Return (x, y) of the center of cell containing provided text 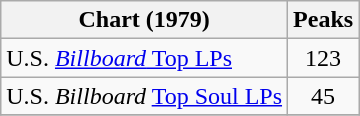
45 (324, 96)
Peaks (324, 20)
U.S. Billboard Top Soul LPs (144, 96)
123 (324, 58)
U.S. Billboard Top LPs (144, 58)
Chart (1979) (144, 20)
